For the text-containing cell, return its midpoint in (x, y) coordinate format. 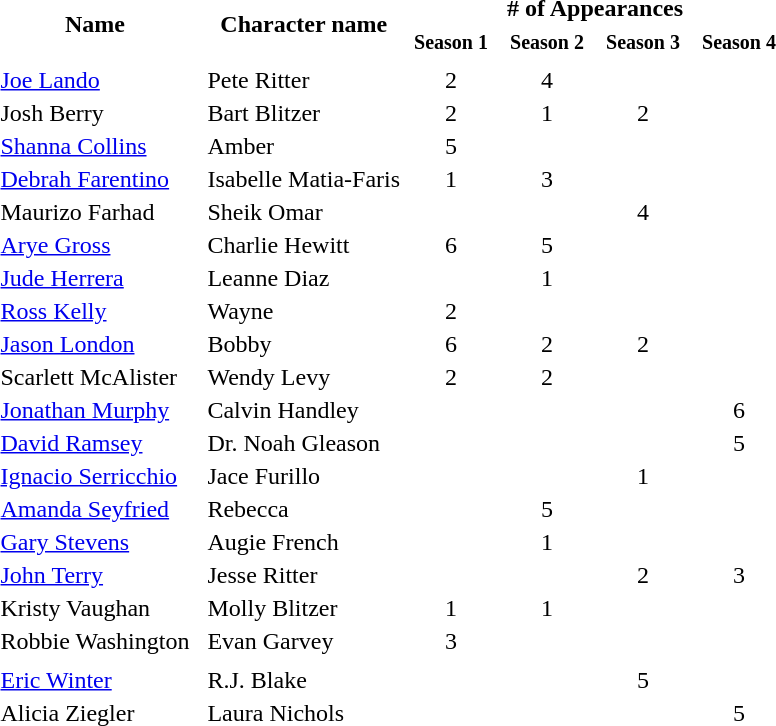
Amber (304, 146)
Wendy Levy (304, 377)
Bobby (304, 344)
Leanne Diaz (304, 278)
Bart Blitzer (304, 113)
Season 1 (452, 41)
Season 3 (644, 41)
Evan Garvey (304, 641)
Rebecca (304, 509)
Isabelle Matia-Faris (304, 179)
Pete Ritter (304, 80)
Jesse Ritter (304, 575)
Wayne (304, 311)
Calvin Handley (304, 410)
Augie French (304, 542)
Molly Blitzer (304, 608)
R.J. Blake (304, 680)
Season 2 (548, 41)
Charlie Hewitt (304, 245)
Dr. Noah Gleason (304, 443)
Sheik Omar (304, 212)
Jace Furillo (304, 476)
